From the cell containing the given text, extract its center point as [X, Y] coordinate. 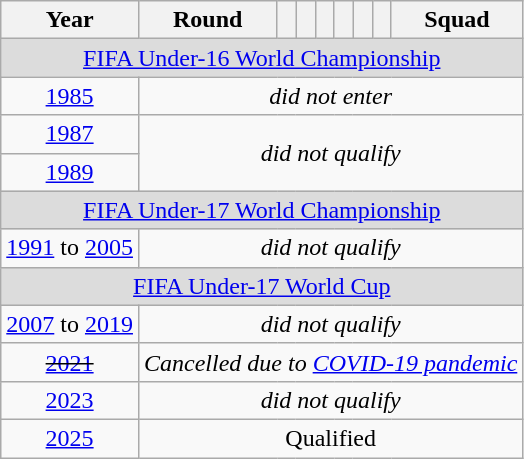
2025 [70, 438]
did not enter [330, 96]
2007 to 2019 [70, 324]
1989 [70, 172]
2021 [70, 362]
Squad [457, 20]
Qualified [330, 438]
Round [207, 20]
Year [70, 20]
1987 [70, 134]
1985 [70, 96]
FIFA Under-17 World Championship [262, 210]
FIFA Under-17 World Cup [262, 286]
FIFA Under-16 World Championship [262, 58]
1991 to 2005 [70, 248]
Cancelled due to COVID-19 pandemic [330, 362]
2023 [70, 400]
